Scan for the cell matching the given text and deliver its [x, y] coordinate at center. 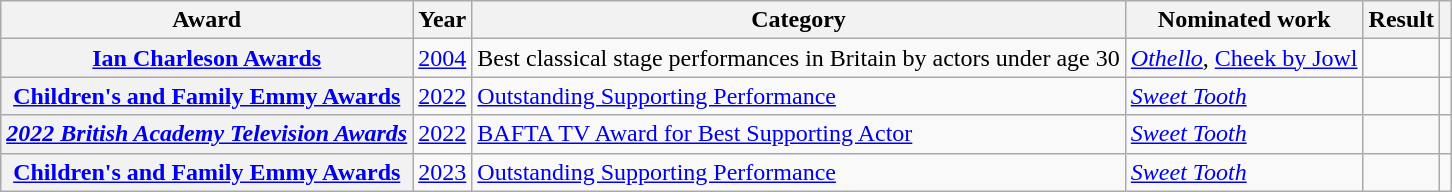
Year [442, 20]
2023 [442, 172]
Award [207, 20]
Nominated work [1244, 20]
Best classical stage performances in Britain by actors under age 30 [799, 58]
BAFTA TV Award for Best Supporting Actor [799, 134]
Othello, Cheek by Jowl [1244, 58]
Category [799, 20]
2022 British Academy Television Awards [207, 134]
Ian Charleson Awards [207, 58]
2004 [442, 58]
Result [1401, 20]
